Determine the (X, Y) coordinate at the center of the cell enclosing the given text.  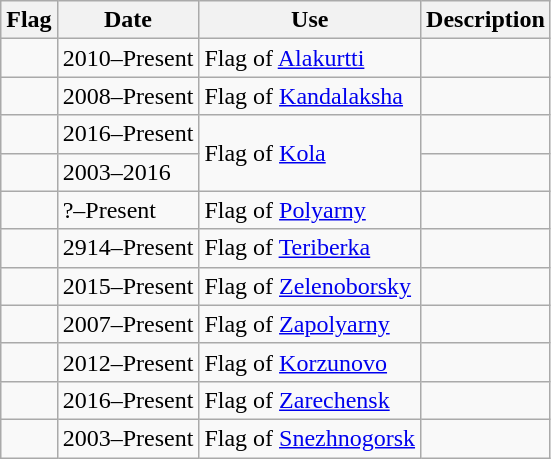
Description (486, 20)
Flag of Korzunovo (310, 362)
2012–Present (128, 362)
Date (128, 20)
Use (310, 20)
2003–Present (128, 438)
2007–Present (128, 324)
Flag of Alakurtti (310, 58)
2008–Present (128, 96)
Flag of Kandalaksha (310, 96)
Flag of Zelenoborsky (310, 286)
Flag (29, 20)
Flag of Kola (310, 153)
2015–Present (128, 286)
Flag of Snezhnogorsk (310, 438)
Flag of Polyarny (310, 210)
2003–2016 (128, 172)
2914–Present (128, 248)
2010–Present (128, 58)
Flag of Zapolyarny (310, 324)
Flag of Teriberka (310, 248)
?–Present (128, 210)
Flag of Zarechensk (310, 400)
